Find where the given text appears and provide that cell's center as (X, Y) coordinate. 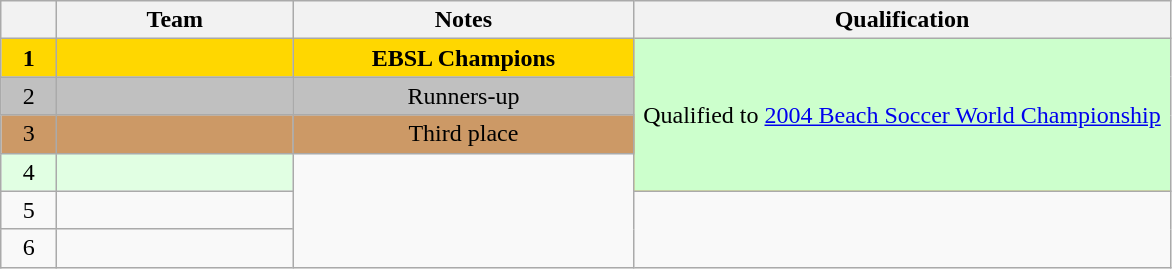
Third place (464, 134)
1 (29, 58)
Notes (464, 20)
6 (29, 248)
3 (29, 134)
Team (175, 20)
4 (29, 172)
EBSL Champions (464, 58)
5 (29, 210)
2 (29, 96)
Runners-up (464, 96)
Qualified to 2004 Beach Soccer World Championship (902, 115)
Qualification (902, 20)
